Detect which cell encompasses the target text, then output its [x, y] center coordinate. 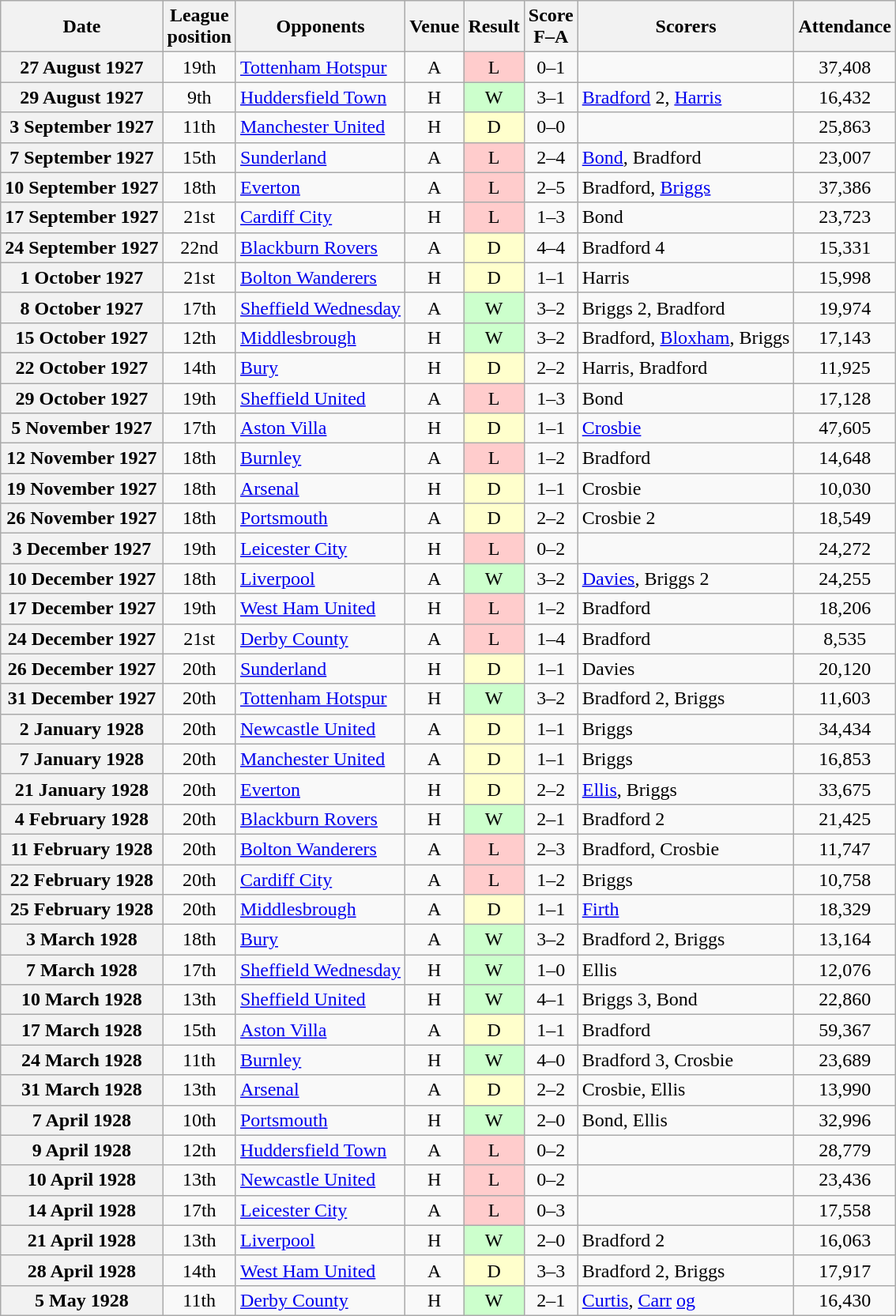
Briggs 3, Bond [686, 1000]
14 April 1928 [82, 1210]
24 December 1927 [82, 639]
10th [199, 1120]
21,425 [845, 819]
25 February 1928 [82, 910]
10,758 [845, 880]
22 October 1927 [82, 368]
4–0 [551, 1060]
17,128 [845, 398]
4 February 1928 [82, 819]
3 March 1928 [82, 940]
28,779 [845, 1150]
16,430 [845, 1300]
23,436 [845, 1180]
22nd [199, 247]
0–1 [551, 67]
34,434 [845, 729]
10 September 1927 [82, 187]
23,007 [845, 157]
15 October 1927 [82, 337]
32,996 [845, 1120]
11,747 [845, 849]
21 January 1928 [82, 789]
17 September 1927 [82, 217]
10,030 [845, 488]
26 November 1927 [82, 518]
Davies [686, 669]
23,723 [845, 217]
14,648 [845, 458]
Davies, Briggs 2 [686, 579]
ScoreF–A [551, 27]
17 March 1928 [82, 1030]
5 November 1927 [82, 428]
33,675 [845, 789]
Harris [686, 277]
1–4 [551, 639]
28 April 1928 [82, 1270]
Bradford 2, Harris [686, 97]
3 September 1927 [82, 127]
37,386 [845, 187]
37,408 [845, 67]
3–3 [551, 1270]
5 May 1928 [82, 1300]
Bradford, Crosbie [686, 849]
Venue [435, 27]
Attendance [845, 27]
12,076 [845, 970]
20,120 [845, 669]
15,331 [845, 247]
15,998 [845, 277]
18,329 [845, 910]
31 December 1927 [82, 699]
2 January 1928 [82, 729]
8,535 [845, 639]
27 August 1927 [82, 67]
9th [199, 97]
Opponents [320, 27]
19,974 [845, 307]
19 November 1927 [82, 488]
10 March 1928 [82, 1000]
25,863 [845, 127]
Bradford, Bloxham, Briggs [686, 337]
7 March 1928 [82, 970]
0–0 [551, 127]
Bradford, Briggs [686, 187]
17 December 1927 [82, 609]
21 April 1928 [82, 1240]
47,605 [845, 428]
18,206 [845, 609]
10 April 1928 [82, 1180]
Bradford 4 [686, 247]
13,164 [845, 940]
2–3 [551, 849]
2–4 [551, 157]
26 December 1927 [82, 669]
3 December 1927 [82, 549]
24 March 1928 [82, 1060]
Result [494, 27]
Bond, Bradford [686, 157]
23,689 [845, 1060]
Scorers [686, 27]
24,255 [845, 579]
11 February 1928 [82, 849]
29 October 1927 [82, 398]
Crosbie, Ellis [686, 1090]
7 April 1928 [82, 1120]
11,603 [845, 699]
4–1 [551, 1000]
31 March 1928 [82, 1090]
10 December 1927 [82, 579]
24 September 1927 [82, 247]
12 November 1927 [82, 458]
Crosbie 2 [686, 518]
9 April 1928 [82, 1150]
0–3 [551, 1210]
7 September 1927 [82, 157]
Ellis [686, 970]
Bond, Ellis [686, 1120]
13,990 [845, 1090]
18,549 [845, 518]
22 February 1928 [82, 880]
Harris, Bradford [686, 368]
Firth [686, 910]
1 October 1927 [82, 277]
Date [82, 27]
4–4 [551, 247]
2–5 [551, 187]
29 August 1927 [82, 97]
17,143 [845, 337]
16,853 [845, 759]
16,432 [845, 97]
22,860 [845, 1000]
17,558 [845, 1210]
8 October 1927 [82, 307]
1–0 [551, 970]
59,367 [845, 1030]
24,272 [845, 549]
Curtis, Carr og [686, 1300]
Briggs 2, Bradford [686, 307]
16,063 [845, 1240]
Leagueposition [199, 27]
7 January 1928 [82, 759]
Ellis, Briggs [686, 789]
Bradford 3, Crosbie [686, 1060]
17,917 [845, 1270]
11,925 [845, 368]
3–1 [551, 97]
